Identify which cell holds the provided text, then report its (X, Y) central coordinate. 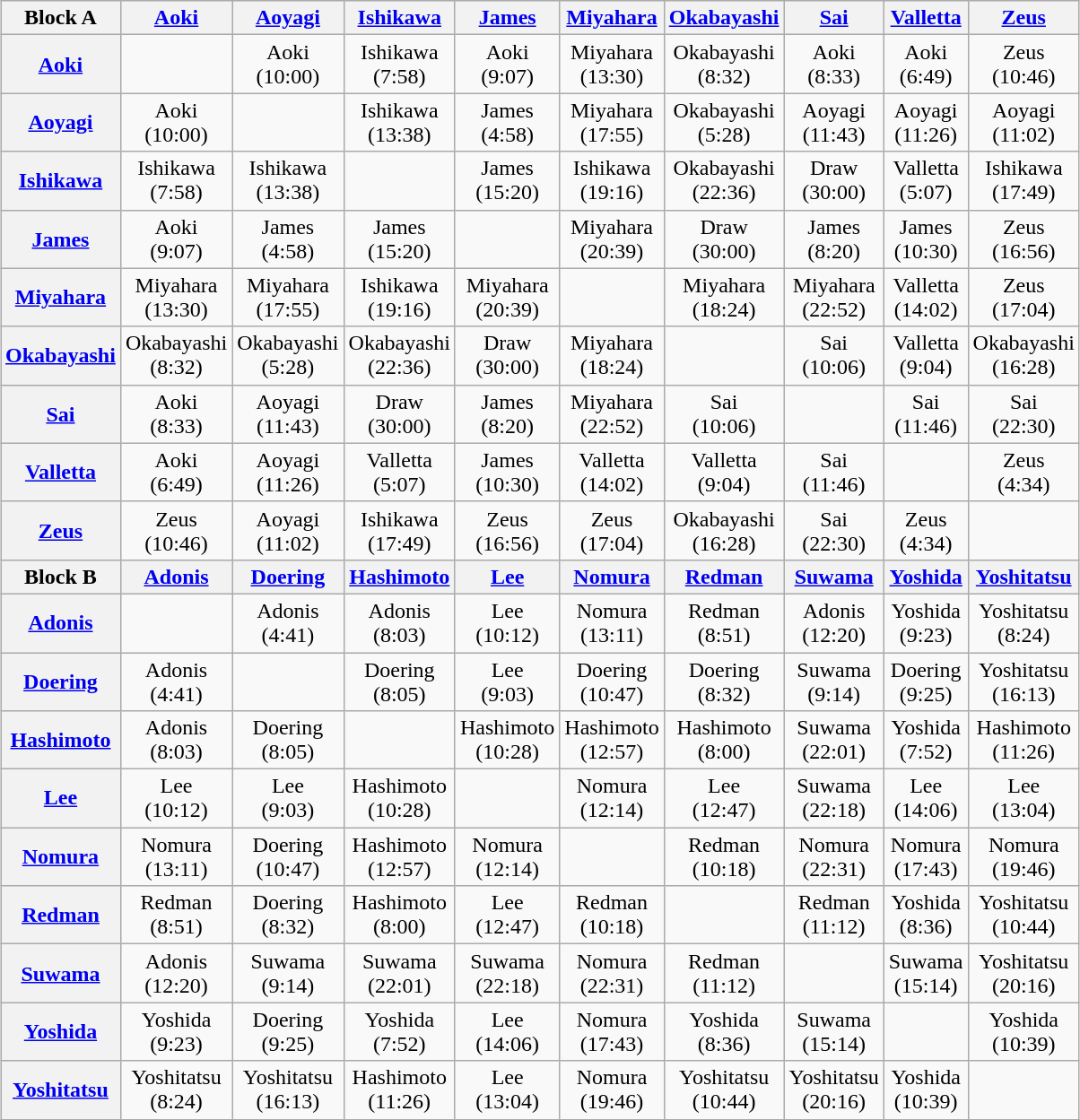
Block B (61, 577)
Block A (61, 18)
